Return the (X, Y) coordinate for the center point of the cell that contains the specified text.  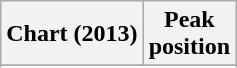
Chart (2013) (72, 34)
Peakposition (189, 34)
